Extract the [x, y] coordinate from the center of the cell holding the provided text.  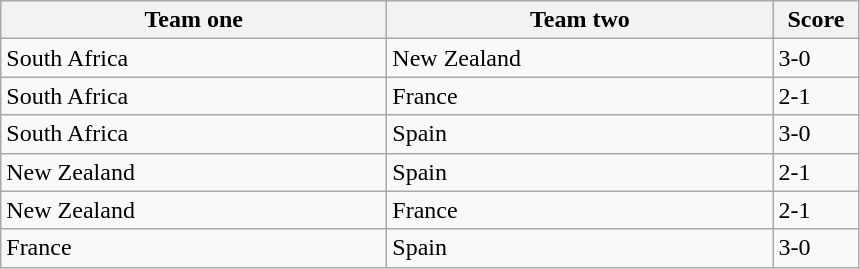
Team one [194, 20]
Team two [580, 20]
Score [816, 20]
